Pinpoint the cell where the given text exists, returning its [X, Y] midpoint coordinate. 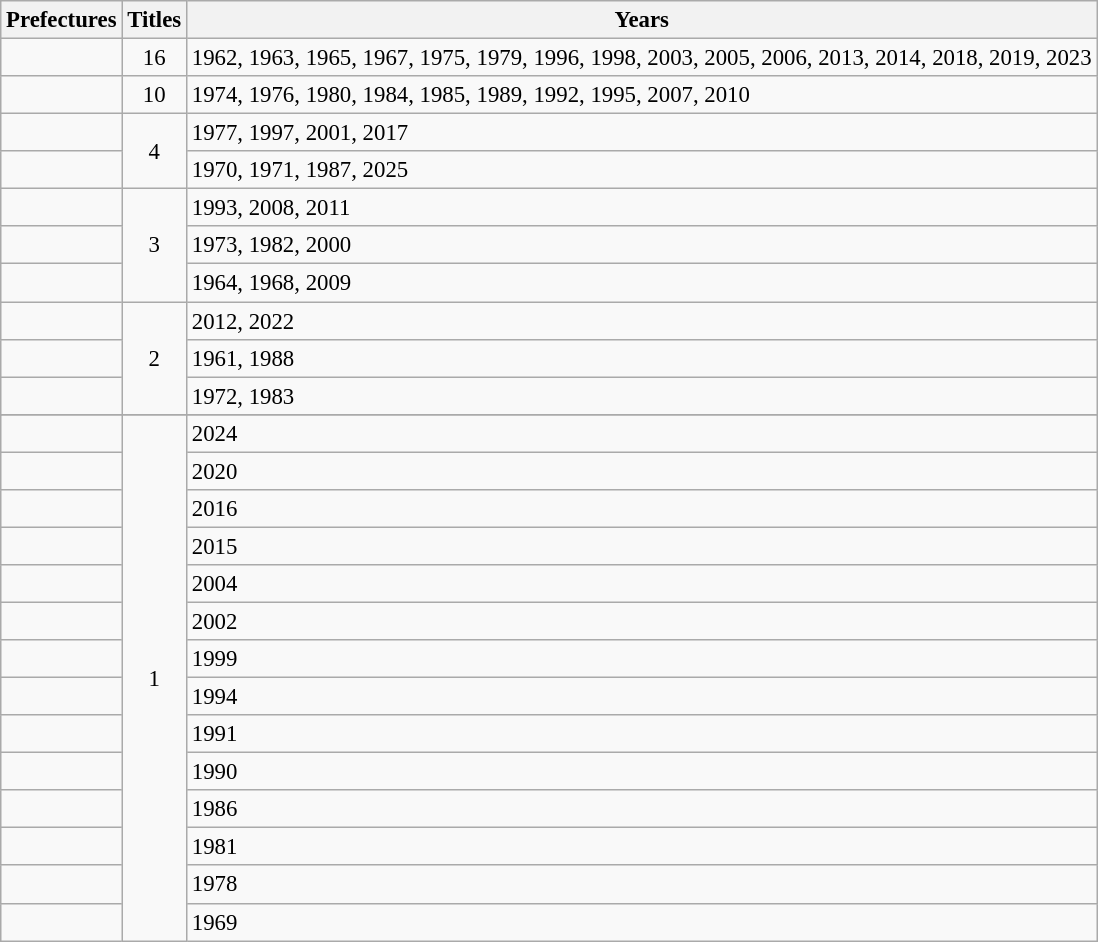
2004 [641, 584]
1994 [641, 697]
Titles [154, 20]
1973, 1982, 2000 [641, 245]
1978 [641, 885]
2012, 2022 [641, 321]
Years [641, 20]
1969 [641, 922]
2002 [641, 621]
1972, 1983 [641, 396]
16 [154, 58]
1974, 1976, 1980, 1984, 1985, 1989, 1992, 1995, 2007, 2010 [641, 95]
1961, 1988 [641, 358]
1991 [641, 734]
1999 [641, 659]
1993, 2008, 2011 [641, 208]
Prefectures [62, 20]
1981 [641, 847]
4 [154, 152]
2016 [641, 509]
1964, 1968, 2009 [641, 283]
1986 [641, 809]
2020 [641, 471]
1977, 1997, 2001, 2017 [641, 133]
1990 [641, 772]
2015 [641, 546]
3 [154, 246]
2 [154, 358]
10 [154, 95]
1970, 1971, 1987, 2025 [641, 170]
1 [154, 677]
1962, 1963, 1965, 1967, 1975, 1979, 1996, 1998, 2003, 2005, 2006, 2013, 2014, 2018, 2019, 2023 [641, 58]
2024 [641, 433]
